From the cell containing the given text, extract its center point as (X, Y) coordinate. 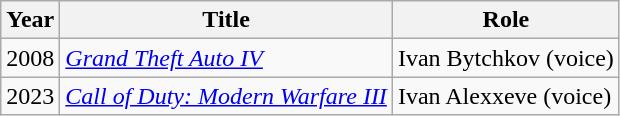
Role (506, 20)
2023 (30, 96)
Call of Duty: Modern Warfare III (226, 96)
Grand Theft Auto IV (226, 58)
Year (30, 20)
Title (226, 20)
2008 (30, 58)
Ivan Alexxeve (voice) (506, 96)
Ivan Bytchkov (voice) (506, 58)
